Pinpoint the cell where the given text exists, returning its [x, y] midpoint coordinate. 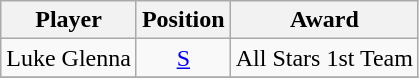
Luke Glenna [69, 58]
Award [324, 20]
All Stars 1st Team [324, 58]
Position [183, 20]
Player [69, 20]
S [183, 58]
